Scan for the cell matching the given text and deliver its (X, Y) coordinate at center. 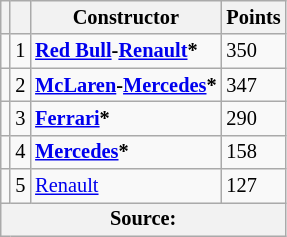
290 (254, 118)
McLaren-Mercedes* (126, 85)
Source: (144, 219)
Constructor (126, 17)
158 (254, 152)
5 (20, 186)
347 (254, 85)
3 (20, 118)
Mercedes* (126, 152)
Renault (126, 186)
127 (254, 186)
4 (20, 152)
Red Bull-Renault* (126, 51)
Points (254, 17)
1 (20, 51)
2 (20, 85)
Ferrari* (126, 118)
350 (254, 51)
